Return (x, y) of the center of cell containing provided text 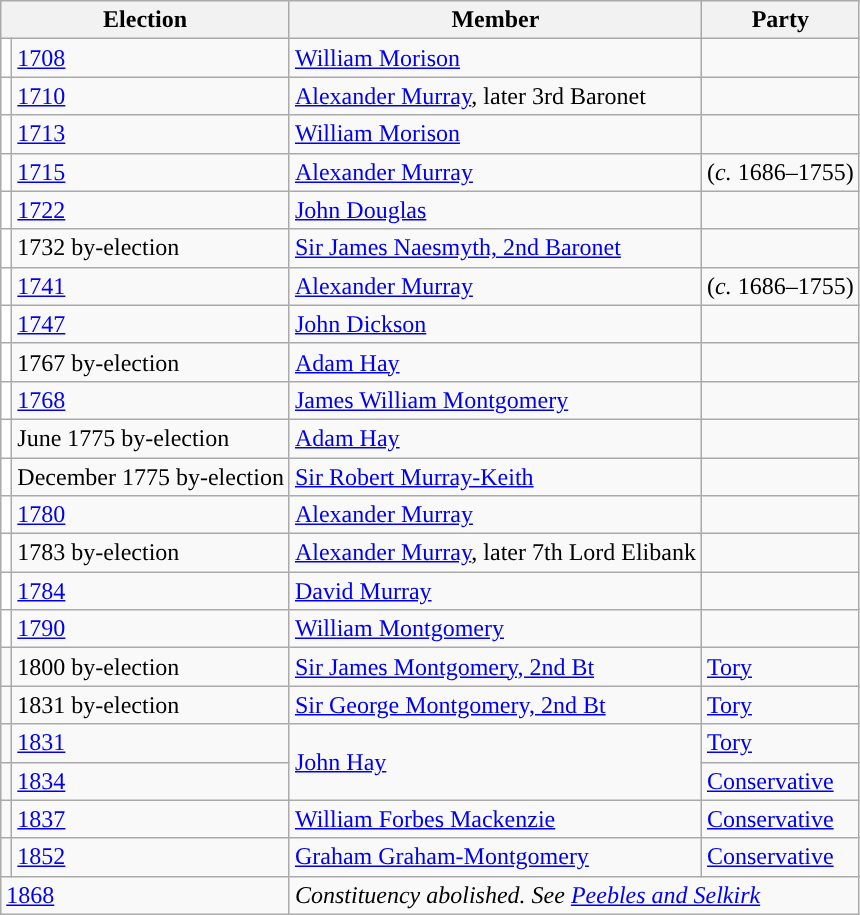
William Montgomery (495, 629)
Sir James Naesmyth, 2nd Baronet (495, 248)
James William Montgomery (495, 400)
1780 (151, 515)
1741 (151, 286)
1747 (151, 324)
Member (495, 20)
Constituency abolished. See Peebles and Selkirk (574, 895)
1708 (151, 58)
1732 by-election (151, 248)
John Douglas (495, 210)
1783 by-election (151, 553)
1715 (151, 172)
Sir James Montgomery, 2nd Bt (495, 667)
Alexander Murray, later 3rd Baronet (495, 96)
Alexander Murray, later 7th Lord Elibank (495, 553)
Party (780, 20)
1768 (151, 400)
Sir George Montgomery, 2nd Bt (495, 705)
Sir Robert Murray-Keith (495, 477)
1831 by-election (151, 705)
June 1775 by-election (151, 438)
1790 (151, 629)
1831 (151, 743)
1837 (151, 819)
William Forbes Mackenzie (495, 819)
1800 by-election (151, 667)
Graham Graham-Montgomery (495, 857)
John Dickson (495, 324)
1713 (151, 134)
December 1775 by-election (151, 477)
John Hay (495, 762)
1834 (151, 781)
David Murray (495, 591)
1852 (151, 857)
1868 (146, 895)
Election (146, 20)
1767 by-election (151, 362)
1784 (151, 591)
1710 (151, 96)
1722 (151, 210)
